Extract the [x, y] coordinate from the center of the cell holding the provided text.  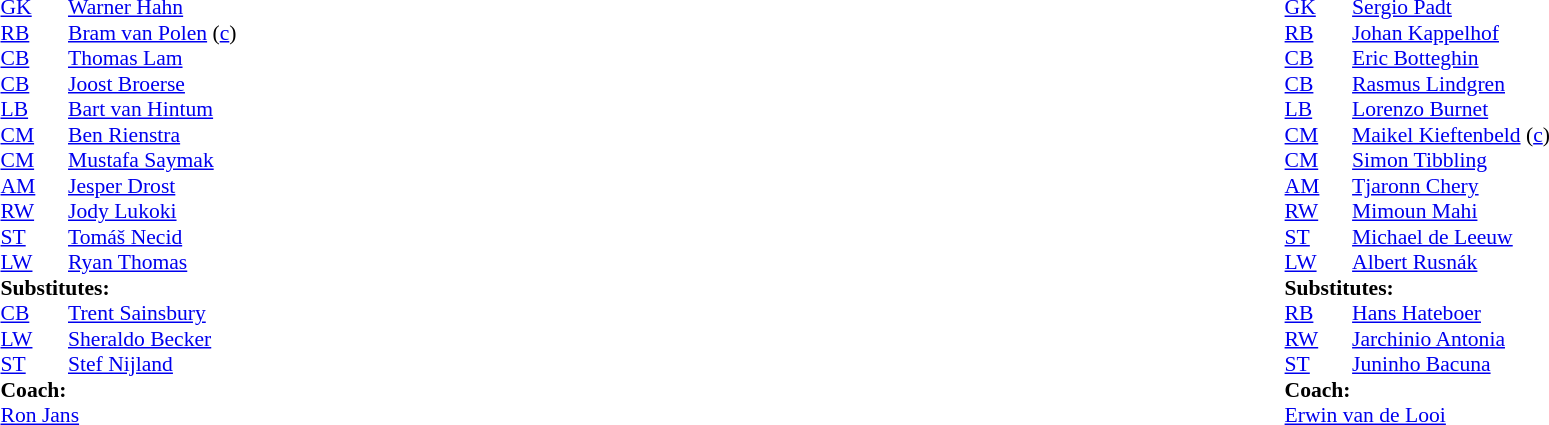
Sheraldo Becker [152, 339]
Coach: [118, 390]
Mustafa Saymak [152, 161]
Bart van Hintum [152, 109]
Thomas Lam [152, 59]
Stef Nijland [152, 365]
Ben Rienstra [152, 135]
Substitutes: [118, 288]
Bram van Polen (c) [152, 33]
Tomáš Necid [152, 237]
Joost Broerse [152, 84]
Jesper Drost [152, 186]
Trent Sainsbury [152, 313]
Jody Lukoki [152, 211]
Ryan Thomas [152, 263]
